Return [X, Y] of the center of cell containing provided text 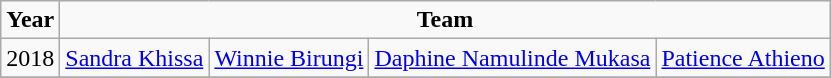
Patience Athieno [743, 58]
Daphine Namulinde Mukasa [512, 58]
Sandra Khissa [134, 58]
Team [445, 20]
2018 [30, 58]
Winnie Birungi [289, 58]
Year [30, 20]
